Return the [X, Y] coordinate for the center point of the cell that contains the specified text.  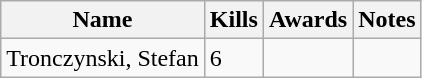
Notes [387, 20]
Kills [234, 20]
Awards [308, 20]
Name [103, 20]
6 [234, 58]
Tronczynski, Stefan [103, 58]
